For the text-containing cell, return its midpoint in (x, y) coordinate format. 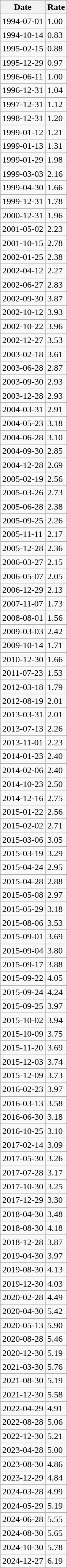
1994-07-01 (23, 21)
2005-09-25 (23, 520)
2014-01-23 (23, 756)
2.42 (56, 632)
2016-10-25 (23, 1131)
2015-04-28 (23, 881)
4.84 (56, 1478)
2015-09-17 (23, 964)
2003-06-28 (23, 368)
2019-04-30 (23, 1256)
2011-07-23 (23, 673)
2001-05-02 (23, 229)
3.96 (56, 326)
2015-03-06 (23, 839)
2022-12-30 (23, 1436)
2.15 (56, 562)
1.56 (56, 618)
4.99 (56, 1491)
3.93 (56, 312)
3.25 (56, 1186)
2017-05-30 (23, 1159)
2015-09-04 (23, 951)
3.30 (56, 1200)
1997-12-31 (23, 104)
Rate (56, 7)
2012-08-19 (23, 701)
2020-02-28 (23, 1298)
4.18 (56, 1228)
4.03 (56, 1283)
1.96 (56, 215)
Date (23, 7)
2012-03-18 (23, 687)
1999-01-12 (23, 132)
1.79 (56, 687)
2000-12-31 (23, 215)
2002-10-22 (23, 326)
2001-10-15 (23, 243)
2.78 (56, 243)
1998-12-31 (23, 118)
2015-04-24 (23, 867)
4.05 (56, 978)
2015-08-06 (23, 923)
2021-12-30 (23, 1395)
1995-02-15 (23, 49)
3.94 (56, 1020)
3.17 (56, 1173)
2021-03-30 (23, 1367)
2005-03-26 (23, 493)
2003-12-28 (23, 395)
2003-09-30 (23, 382)
5.55 (56, 1520)
5.21 (56, 1436)
2.87 (56, 368)
2.71 (56, 826)
2005-02-19 (23, 479)
1999-03-03 (23, 174)
4.91 (56, 1408)
2015-12-03 (23, 1062)
5.46 (56, 1339)
2020-05-13 (23, 1325)
2002-04-12 (23, 271)
2023-12-29 (23, 1478)
4.86 (56, 1464)
1.98 (56, 160)
1.71 (56, 645)
2.27 (56, 271)
2014-02-06 (23, 770)
2.83 (56, 285)
2.95 (56, 867)
2007-11-07 (23, 604)
2004-06-28 (23, 437)
2021-08-30 (23, 1381)
4.24 (56, 992)
2023-04-28 (23, 1450)
2.85 (56, 451)
2004-12-28 (23, 465)
2003-02-18 (23, 354)
2.69 (56, 465)
2015-09-22 (23, 978)
1999-01-29 (23, 160)
2002-10-12 (23, 312)
2020-12-30 (23, 1353)
5.78 (56, 1547)
1999-04-30 (23, 188)
2015-12-09 (23, 1076)
2.13 (56, 590)
2023-08-30 (23, 1464)
2015-09-24 (23, 992)
2024-05-29 (23, 1506)
2015-03-19 (23, 854)
2006-05-07 (23, 576)
4.49 (56, 1298)
5.58 (56, 1395)
2004-09-30 (23, 451)
2022-08-28 (23, 1422)
2.17 (56, 534)
2002-01-25 (23, 257)
2005-06-28 (23, 507)
2015-05-08 (23, 895)
1.12 (56, 104)
2013-03-31 (23, 715)
2024-08-30 (23, 1533)
2017-10-30 (23, 1186)
3.74 (56, 1062)
6.19 (56, 1561)
2022-04-29 (23, 1408)
3.29 (56, 854)
2017-12-29 (23, 1200)
2002-09-30 (23, 299)
5.06 (56, 1422)
1.21 (56, 132)
3.73 (56, 1076)
2014-10-23 (23, 784)
2020-04-30 (23, 1311)
2024-06-28 (23, 1520)
2019-08-30 (23, 1269)
0.83 (56, 35)
2004-05-23 (23, 424)
1999-01-13 (23, 146)
2018-12-28 (23, 1242)
2015-09-25 (23, 1006)
2.16 (56, 174)
5.76 (56, 1367)
2.36 (56, 548)
2.73 (56, 493)
2024-12-27 (23, 1561)
0.97 (56, 63)
2016-03-13 (23, 1103)
2015-10-02 (23, 1020)
2.91 (56, 410)
3.48 (56, 1214)
5.65 (56, 1533)
2015-01-22 (23, 812)
4.13 (56, 1269)
2015-11-20 (23, 1048)
1999-12-31 (23, 202)
2024-10-30 (23, 1547)
2.97 (56, 895)
2005-12-28 (23, 548)
3.09 (56, 1145)
2018-08-30 (23, 1228)
1994-10-14 (23, 35)
5.42 (56, 1311)
2015-09-01 (23, 937)
2002-06-27 (23, 285)
2010-12-30 (23, 659)
2015-02-02 (23, 826)
2013-07-13 (23, 729)
2013-11-01 (23, 742)
2.88 (56, 881)
2017-02-14 (23, 1145)
2008-08-01 (23, 618)
5.90 (56, 1325)
2005-11-11 (23, 534)
2009-10-14 (23, 645)
1.73 (56, 604)
2017-07-28 (23, 1173)
2014-12-16 (23, 798)
2024-03-28 (23, 1491)
2006-03-27 (23, 562)
2009-03-03 (23, 632)
2.50 (56, 784)
2015-10-09 (23, 1034)
2016-02-23 (23, 1089)
3.58 (56, 1103)
1.04 (56, 90)
2020-08-28 (23, 1339)
3.80 (56, 951)
0.88 (56, 49)
3.61 (56, 354)
5.00 (56, 1450)
3.75 (56, 1034)
2016-06-30 (23, 1117)
2.05 (56, 576)
3.05 (56, 839)
1.31 (56, 146)
2015-05-29 (23, 909)
1996-06-11 (23, 77)
1995-12-29 (23, 63)
2.75 (56, 798)
2019-12-30 (23, 1283)
3.88 (56, 964)
1996-12-31 (23, 90)
2006-12-29 (23, 590)
2018-04-30 (23, 1214)
3.26 (56, 1159)
1.78 (56, 202)
2002-12-27 (23, 340)
2004-03-31 (23, 410)
1.20 (56, 118)
1.53 (56, 673)
